For the text-containing cell, return its midpoint in [X, Y] coordinate format. 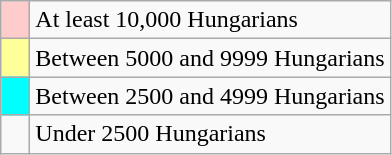
Between 2500 and 4999 Hungarians [210, 96]
Under 2500 Hungarians [210, 134]
Between 5000 and 9999 Hungarians [210, 58]
At least 10,000 Hungarians [210, 20]
